Output the (X, Y) coordinate of the center of the cell containing the given text.  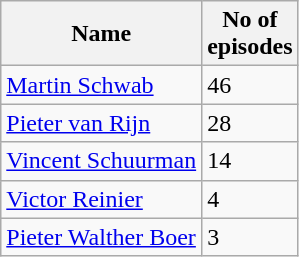
Name (102, 34)
Pieter Walther Boer (102, 237)
28 (250, 123)
Pieter van Rijn (102, 123)
46 (250, 85)
14 (250, 161)
3 (250, 237)
No of episodes (250, 34)
Victor Reinier (102, 199)
4 (250, 199)
Martin Schwab (102, 85)
Vincent Schuurman (102, 161)
